Pinpoint the cell where the given text exists, returning its [x, y] midpoint coordinate. 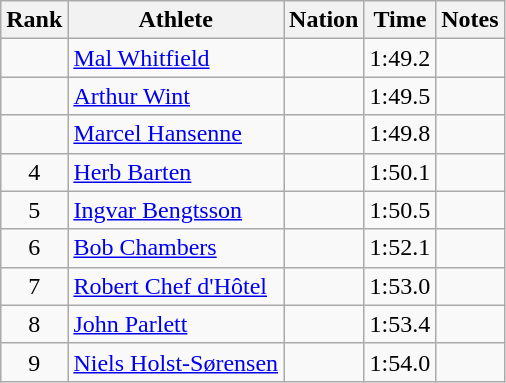
7 [34, 286]
Niels Holst-Sørensen [176, 362]
1:49.5 [400, 96]
Ingvar Bengtsson [176, 210]
Mal Whitfield [176, 58]
1:53.0 [400, 286]
1:49.8 [400, 134]
4 [34, 172]
5 [34, 210]
1:54.0 [400, 362]
Bob Chambers [176, 248]
1:53.4 [400, 324]
Herb Barten [176, 172]
Rank [34, 20]
1:50.1 [400, 172]
Arthur Wint [176, 96]
1:52.1 [400, 248]
John Parlett [176, 324]
1:49.2 [400, 58]
1:50.5 [400, 210]
9 [34, 362]
Notes [470, 20]
Marcel Hansenne [176, 134]
Nation [324, 20]
6 [34, 248]
Robert Chef d'Hôtel [176, 286]
8 [34, 324]
Time [400, 20]
Athlete [176, 20]
